Find where the given text appears and provide that cell's center as (x, y) coordinate. 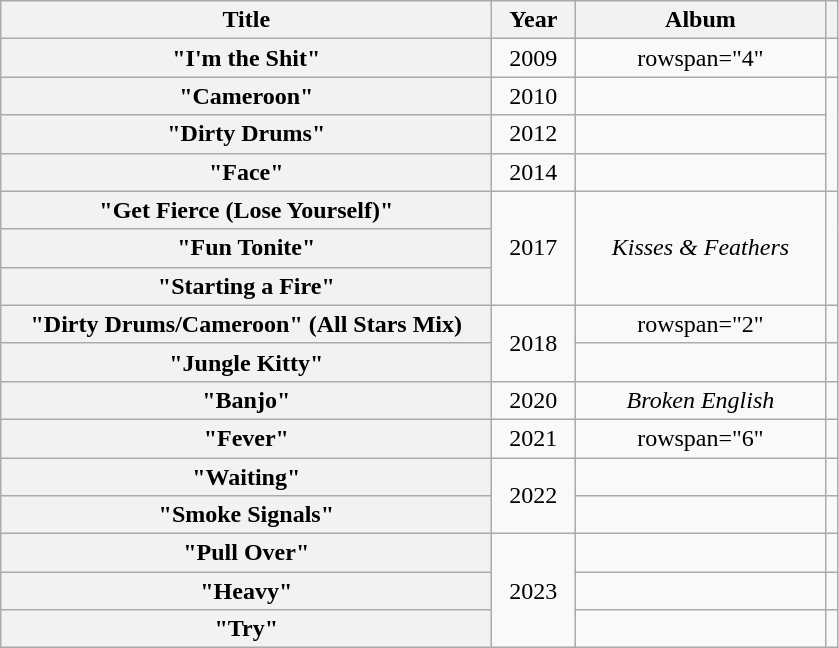
rowspan="4" (700, 58)
"Jungle Kitty" (246, 362)
"Starting a Fire" (246, 286)
Album (700, 20)
"Fever" (246, 438)
2018 (534, 343)
"Dirty Drums" (246, 134)
"Fun Tonite" (246, 248)
2010 (534, 96)
Title (246, 20)
2014 (534, 172)
"Smoke Signals" (246, 515)
rowspan="6" (700, 438)
"Dirty Drums/Cameroon" (All Stars Mix) (246, 324)
Kisses & Feathers (700, 248)
2021 (534, 438)
"Heavy" (246, 591)
rowspan="2" (700, 324)
2020 (534, 400)
2009 (534, 58)
"Pull Over" (246, 553)
"Banjo" (246, 400)
2023 (534, 591)
Year (534, 20)
"Cameroon" (246, 96)
2017 (534, 248)
"Get Fierce (Lose Yourself)" (246, 210)
"Waiting" (246, 477)
2012 (534, 134)
"Face" (246, 172)
"I'm the Shit" (246, 58)
Broken English (700, 400)
"Try" (246, 629)
2022 (534, 496)
